Provide the [X, Y] coordinate of the cell's center where the given text is located.  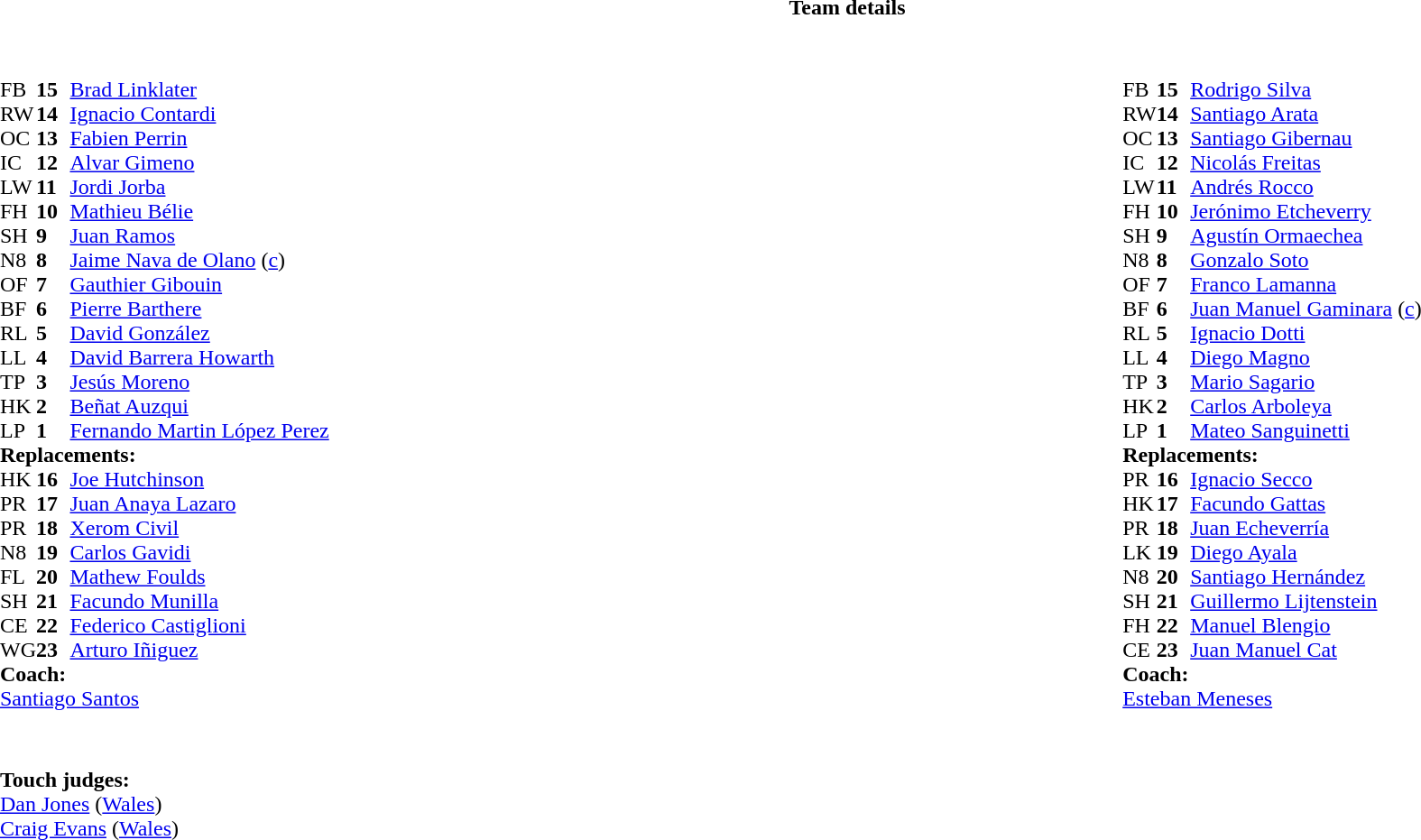
Joe Hutchinson [198, 480]
FL [18, 577]
WG [18, 650]
Juan Ramos [198, 236]
Arturo Iñiguez [198, 650]
Beñat Auzqui [198, 406]
Replacements: [164, 455]
Mathew Foulds [198, 577]
Jesús Moreno [198, 383]
David González [198, 334]
Alvar Gimeno [198, 162]
Carlos Gavidi [198, 552]
Jordi Jorba [198, 188]
Coach: [164, 675]
Juan Anaya Lazaro [198, 503]
LK [1140, 552]
Mathieu Bélie [198, 211]
Fernando Martin López Perez [198, 431]
Ignacio Contardi [198, 114]
Gauthier Gibouin [198, 285]
David Barrera Howarth [198, 357]
Brad Linklater [198, 90]
Xerom Civil [198, 529]
Santiago Santos [164, 698]
Pierre Barthere [198, 309]
Federico Castiglioni [198, 626]
Jaime Nava de Olano (c) [198, 260]
Fabien Perrin [198, 139]
Facundo Munilla [198, 601]
